For the text-containing cell, return its midpoint in [X, Y] coordinate format. 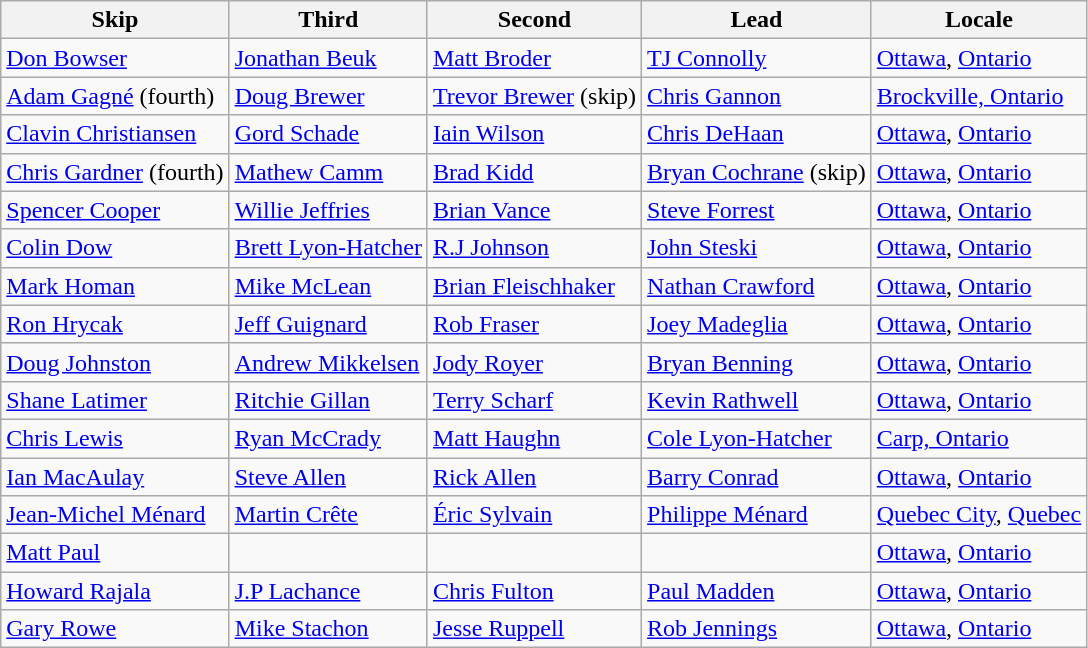
Lead [757, 20]
Third [328, 20]
Kevin Rathwell [757, 400]
TJ Connolly [757, 58]
Brian Fleischhaker [534, 286]
Chris Lewis [115, 438]
Howard Rajala [115, 591]
Quebec City, Quebec [978, 515]
Colin Dow [115, 248]
Brockville, Ontario [978, 96]
Jean-Michel Ménard [115, 515]
Chris DeHaan [757, 134]
Éric Sylvain [534, 515]
Rob Jennings [757, 629]
Brad Kidd [534, 172]
Ritchie Gillan [328, 400]
Clavin Christiansen [115, 134]
Carp, Ontario [978, 438]
Matt Broder [534, 58]
Locale [978, 20]
Steve Allen [328, 477]
Willie Jeffries [328, 210]
Adam Gagné (fourth) [115, 96]
Philippe Ménard [757, 515]
Joey Madeglia [757, 324]
Steve Forrest [757, 210]
Gord Schade [328, 134]
Chris Gannon [757, 96]
Ryan McCrady [328, 438]
John Steski [757, 248]
Martin Crête [328, 515]
Matt Paul [115, 553]
Don Bowser [115, 58]
Rick Allen [534, 477]
Second [534, 20]
Ron Hrycak [115, 324]
Jody Royer [534, 362]
Andrew Mikkelsen [328, 362]
Skip [115, 20]
Chris Fulton [534, 591]
Mark Homan [115, 286]
Chris Gardner (fourth) [115, 172]
Trevor Brewer (skip) [534, 96]
Cole Lyon-Hatcher [757, 438]
Bryan Cochrane (skip) [757, 172]
Doug Brewer [328, 96]
Rob Fraser [534, 324]
Gary Rowe [115, 629]
Barry Conrad [757, 477]
J.P Lachance [328, 591]
Iain Wilson [534, 134]
Matt Haughn [534, 438]
Brian Vance [534, 210]
Jesse Ruppell [534, 629]
Jonathan Beuk [328, 58]
Mike McLean [328, 286]
Brett Lyon-Hatcher [328, 248]
Spencer Cooper [115, 210]
Ian MacAulay [115, 477]
Shane Latimer [115, 400]
Mike Stachon [328, 629]
Doug Johnston [115, 362]
Bryan Benning [757, 362]
Jeff Guignard [328, 324]
Nathan Crawford [757, 286]
Terry Scharf [534, 400]
Mathew Camm [328, 172]
Paul Madden [757, 591]
R.J Johnson [534, 248]
